Locate the cell with the specified text and output its (x, y) center coordinate. 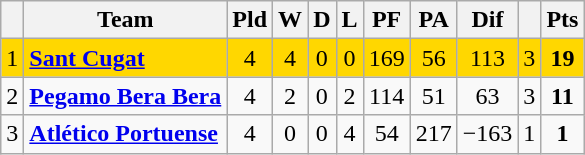
L (350, 20)
169 (386, 58)
19 (562, 58)
PF (386, 20)
51 (434, 96)
113 (488, 58)
Atlético Portuense (126, 134)
63 (488, 96)
−163 (488, 134)
217 (434, 134)
114 (386, 96)
56 (434, 58)
Pts (562, 20)
PA (434, 20)
Sant Cugat (126, 58)
Team (126, 20)
Pld (250, 20)
11 (562, 96)
Dif (488, 20)
Pegamo Bera Bera (126, 96)
54 (386, 134)
W (290, 20)
D (322, 20)
